From the cell containing the given text, extract its center point as (x, y) coordinate. 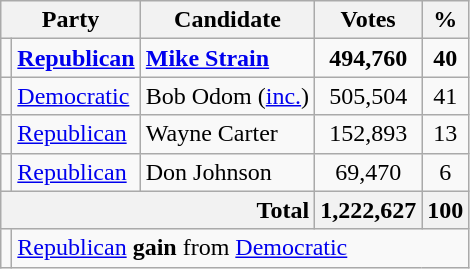
13 (446, 134)
40 (446, 58)
494,760 (368, 58)
Don Johnson (227, 172)
6 (446, 172)
Democratic (76, 96)
Republican gain from Democratic (240, 248)
69,470 (368, 172)
152,893 (368, 134)
Total (158, 210)
1,222,627 (368, 210)
Candidate (227, 20)
Wayne Carter (227, 134)
505,504 (368, 96)
Mike Strain (227, 58)
100 (446, 210)
% (446, 20)
41 (446, 96)
Party (71, 20)
Votes (368, 20)
Bob Odom (inc.) (227, 96)
